Search for the cell housing the specified text and yield its [X, Y] center coordinate. 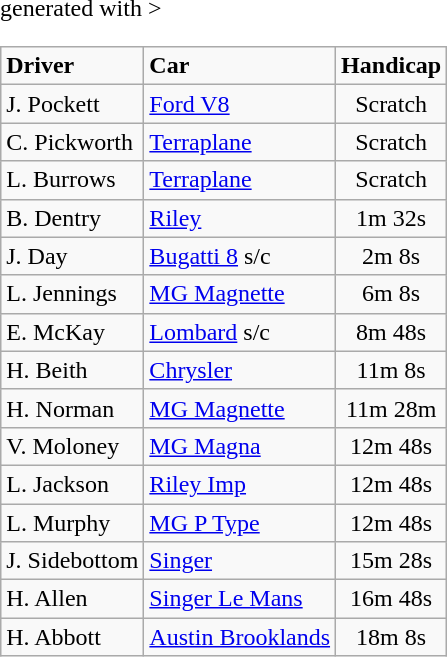
E. McKay [72, 332]
H. Abbott [72, 637]
L. Murphy [72, 523]
B. Dentry [72, 218]
J. Day [72, 256]
Riley Imp [240, 484]
11m 8s [392, 370]
H. Allen [72, 599]
16m 48s [392, 599]
Car [240, 66]
Austin Brooklands [240, 637]
Chrysler [240, 370]
L. Jennings [72, 294]
Handicap [392, 66]
V. Moloney [72, 446]
Ford V8 [240, 104]
1m 32s [392, 218]
H. Norman [72, 408]
L. Burrows [72, 180]
Riley [240, 218]
6m 8s [392, 294]
Lombard s/c [240, 332]
C. Pickworth [72, 142]
2m 8s [392, 256]
J. Sidebottom [72, 561]
Singer [240, 561]
11m 28m [392, 408]
8m 48s [392, 332]
Driver [72, 66]
15m 28s [392, 561]
MG P Type [240, 523]
18m 8s [392, 637]
J. Pockett [72, 104]
Singer Le Mans [240, 599]
MG Magna [240, 446]
Bugatti 8 s/c [240, 256]
L. Jackson [72, 484]
H. Beith [72, 370]
